Pinpoint the cell where the given text exists, returning its (x, y) midpoint coordinate. 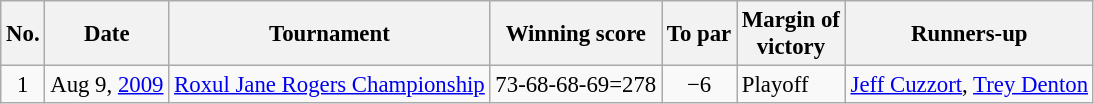
To par (700, 34)
Aug 9, 2009 (107, 85)
Tournament (330, 34)
Playoff (792, 85)
Date (107, 34)
Roxul Jane Rogers Championship (330, 85)
Runners-up (969, 34)
−6 (700, 85)
Winning score (576, 34)
1 (23, 85)
Margin ofvictory (792, 34)
73-68-68-69=278 (576, 85)
Jeff Cuzzort, Trey Denton (969, 85)
No. (23, 34)
